Find where the given text appears and provide that cell's center as (x, y) coordinate. 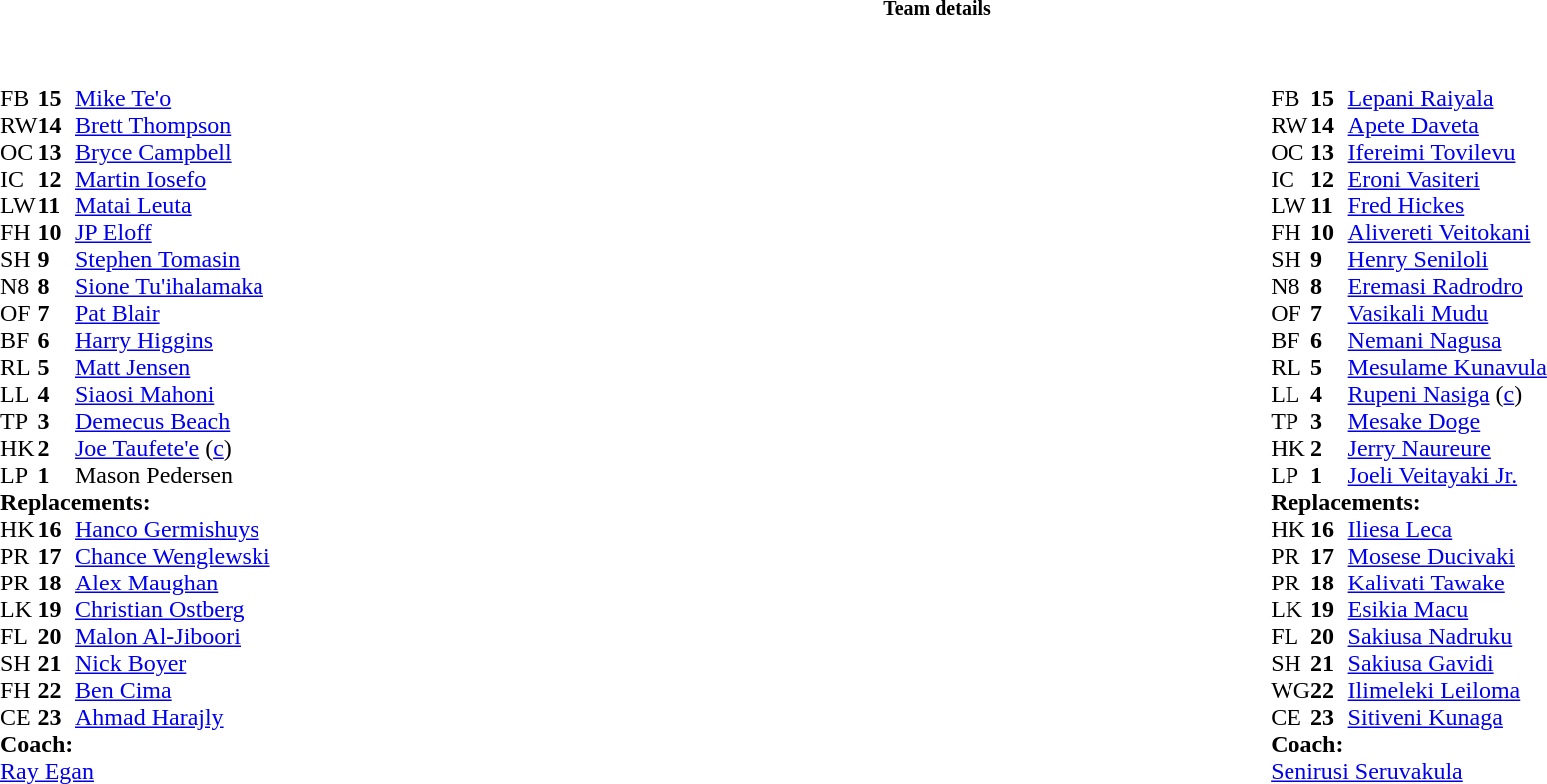
Matt Jensen (173, 367)
Martin Iosefo (173, 180)
WG (1290, 690)
Pat Blair (173, 313)
Sakiusa Gavidi (1447, 664)
Alex Maughan (173, 583)
Jerry Naureure (1447, 449)
Eremasi Radrodro (1447, 287)
Hanco Germishuys (173, 529)
Iliesa Leca (1447, 529)
Mesake Doge (1447, 421)
Joeli Veitayaki Jr. (1447, 475)
Kalivati Tawake (1447, 583)
Joe Taufete'e (c) (173, 449)
Ilimeleki Leiloma (1447, 690)
Malon Al-Jiboori (173, 636)
Ben Cima (173, 690)
Lepani Raiyala (1447, 98)
Apete Daveta (1447, 126)
Ahmad Harajly (173, 718)
Demecus Beach (173, 421)
Fred Hickes (1447, 205)
Bryce Campbell (173, 152)
Nemani Nagusa (1447, 341)
Matai Leuta (173, 205)
Mosese Ducivaki (1447, 557)
Esikia Macu (1447, 610)
Mason Pedersen (173, 475)
Mike Te'o (173, 98)
Chance Wenglewski (173, 557)
Brett Thompson (173, 126)
Christian Ostberg (173, 610)
Harry Higgins (173, 341)
Henry Seniloli (1447, 259)
Vasikali Mudu (1447, 313)
JP Eloff (173, 233)
Mesulame Kunavula (1447, 367)
Nick Boyer (173, 664)
Sakiusa Nadruku (1447, 636)
Alivereti Veitokani (1447, 233)
Ifereimi Tovilevu (1447, 152)
Eroni Vasiteri (1447, 180)
Sitiveni Kunaga (1447, 718)
Stephen Tomasin (173, 259)
Rupeni Nasiga (c) (1447, 395)
Sione Tu'ihalamaka (173, 287)
Siaosi Mahoni (173, 395)
